Search for the cell housing the specified text and yield its [x, y] center coordinate. 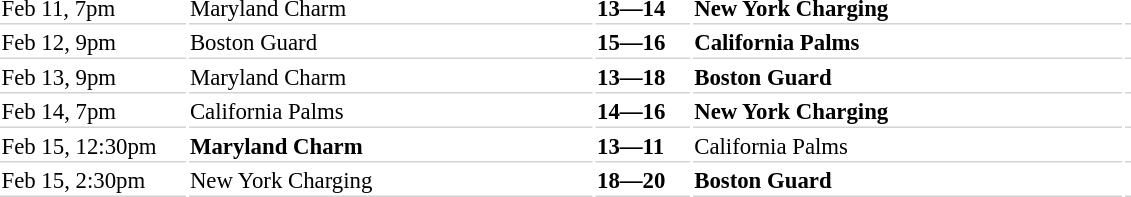
Feb 15, 12:30pm [92, 147]
13—11 [643, 147]
Feb 14, 7pm [92, 112]
New York Charging [908, 112]
Feb 13, 9pm [92, 78]
15—16 [643, 44]
Feb 12, 9pm [92, 44]
14—16 [643, 112]
13—18 [643, 78]
